Output the (x, y) coordinate of the center of the cell containing the given text.  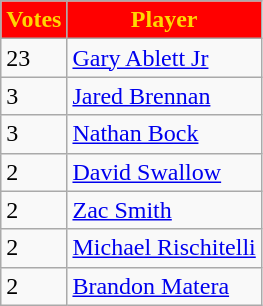
Brandon Matera (164, 286)
Zac Smith (164, 210)
Nathan Bock (164, 134)
Jared Brennan (164, 96)
Player (164, 20)
Gary Ablett Jr (164, 58)
23 (34, 58)
Votes (34, 20)
David Swallow (164, 172)
Michael Rischitelli (164, 248)
